From the cell containing the given text, extract its center point as (X, Y) coordinate. 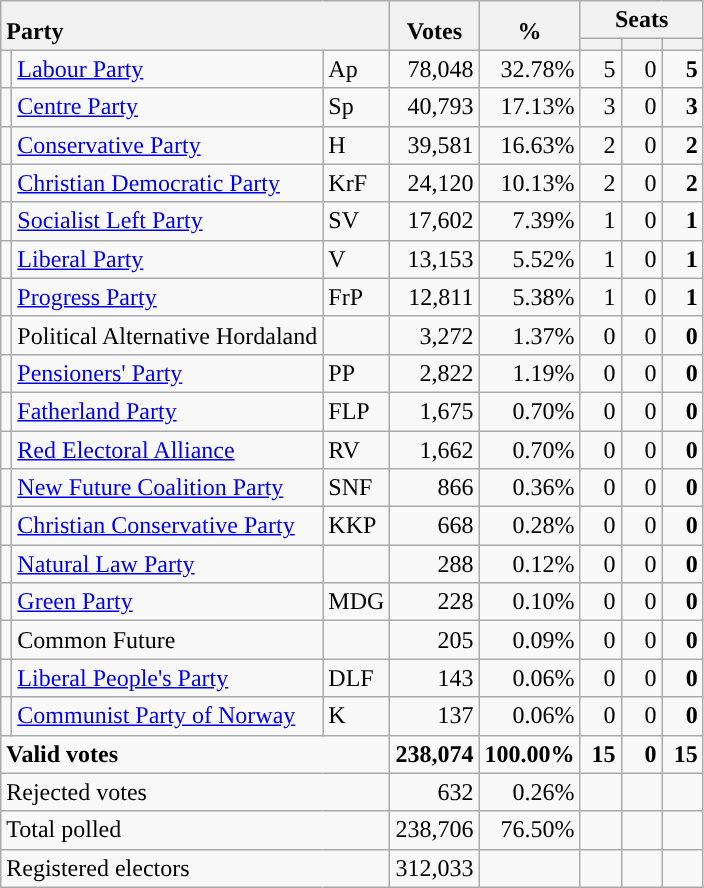
Common Future (168, 640)
% (530, 26)
32.78% (530, 69)
76.50% (530, 830)
668 (434, 526)
0.36% (530, 488)
New Future Coalition Party (168, 488)
Christian Democratic Party (168, 183)
0.10% (530, 602)
FrP (356, 297)
Valid votes (196, 754)
KKP (356, 526)
Green Party (168, 602)
Centre Party (168, 107)
1,675 (434, 411)
Christian Conservative Party (168, 526)
205 (434, 640)
H (356, 145)
SNF (356, 488)
13,153 (434, 259)
Pensioners' Party (168, 373)
Red Electoral Alliance (168, 449)
5.38% (530, 297)
39,581 (434, 145)
238,074 (434, 754)
Socialist Left Party (168, 221)
100.00% (530, 754)
Votes (434, 26)
KrF (356, 183)
Total polled (196, 830)
7.39% (530, 221)
Natural Law Party (168, 564)
0.12% (530, 564)
FLP (356, 411)
Political Alternative Hordaland (168, 335)
Progress Party (168, 297)
866 (434, 488)
1.37% (530, 335)
Rejected votes (196, 792)
288 (434, 564)
DLF (356, 678)
Liberal Party (168, 259)
SV (356, 221)
17,602 (434, 221)
V (356, 259)
K (356, 716)
Communist Party of Norway (168, 716)
632 (434, 792)
0.28% (530, 526)
312,033 (434, 868)
143 (434, 678)
238,706 (434, 830)
16.63% (530, 145)
Conservative Party (168, 145)
0.26% (530, 792)
Labour Party (168, 69)
40,793 (434, 107)
10.13% (530, 183)
1,662 (434, 449)
12,811 (434, 297)
Party (196, 26)
Ap (356, 69)
228 (434, 602)
24,120 (434, 183)
0.09% (530, 640)
MDG (356, 602)
Sp (356, 107)
17.13% (530, 107)
78,048 (434, 69)
RV (356, 449)
2,822 (434, 373)
Fatherland Party (168, 411)
Seats (642, 20)
3,272 (434, 335)
5.52% (530, 259)
PP (356, 373)
Registered electors (196, 868)
1.19% (530, 373)
137 (434, 716)
Liberal People's Party (168, 678)
